Detect which cell encompasses the target text, then output its [X, Y] center coordinate. 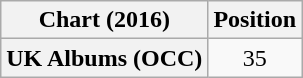
Position [255, 20]
35 [255, 58]
UK Albums (OCC) [104, 58]
Chart (2016) [104, 20]
